Scan for the cell matching the given text and deliver its [X, Y] coordinate at center. 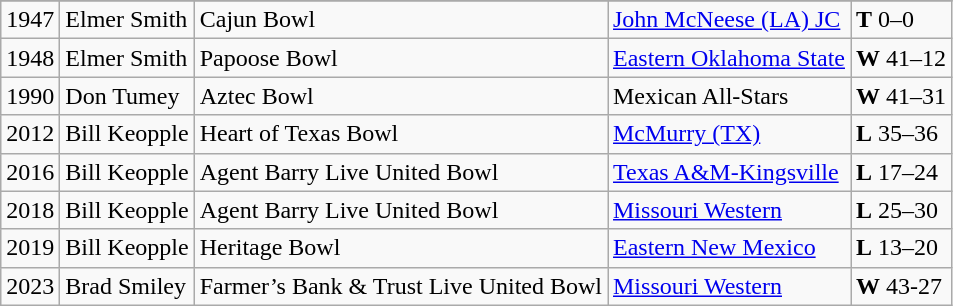
1947 [30, 20]
Papoose Bowl [400, 58]
Don Tumey [127, 96]
Farmer’s Bank & Trust Live United Bowl [400, 286]
John McNeese (LA) JC [730, 20]
McMurry (TX) [730, 134]
Heart of Texas Bowl [400, 134]
L 13–20 [900, 248]
W 43-27 [900, 286]
1948 [30, 58]
2016 [30, 172]
L 17–24 [900, 172]
L 35–36 [900, 134]
Eastern New Mexico [730, 248]
Brad Smiley [127, 286]
W 41–31 [900, 96]
Heritage Bowl [400, 248]
W 41–12 [900, 58]
L 25–30 [900, 210]
Eastern Oklahoma State [730, 58]
2018 [30, 210]
2012 [30, 134]
Mexican All-Stars [730, 96]
1990 [30, 96]
Texas A&M-Kingsville [730, 172]
T 0–0 [900, 20]
2019 [30, 248]
Cajun Bowl [400, 20]
Aztec Bowl [400, 96]
2023 [30, 286]
